Pinpoint the cell where the given text exists, returning its [X, Y] midpoint coordinate. 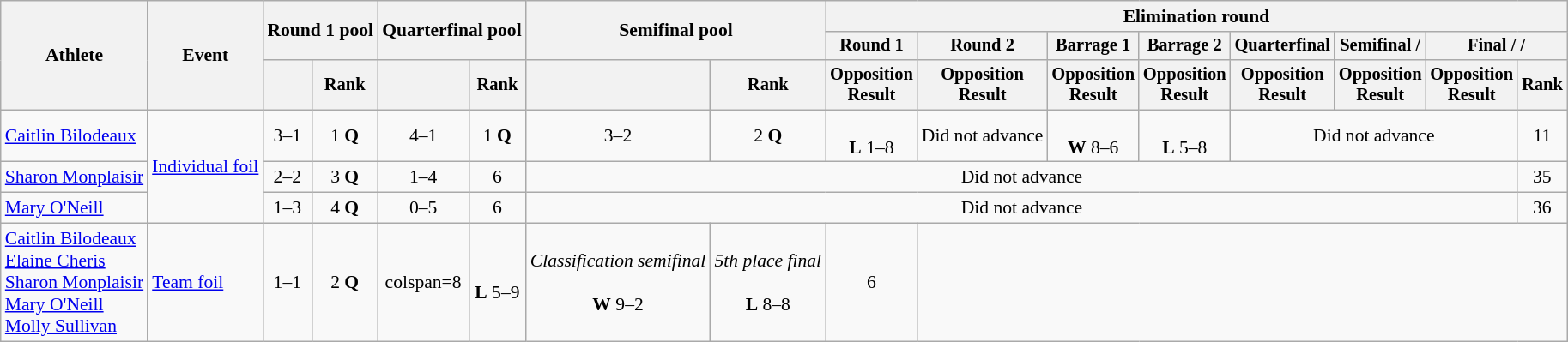
Round 2 [983, 46]
Quarterfinal pool [451, 31]
Sharon Monplaisir [74, 177]
4 Q [345, 208]
Team foil [205, 283]
Athlete [74, 55]
4–1 [423, 135]
5th place finalL 8–8 [767, 283]
Quarterfinal [1282, 46]
Round 1 pool [320, 31]
Mary O'Neill [74, 208]
Caitlin BilodeauxElaine CherisSharon MonplaisirMary O'NeillMolly Sullivan [74, 283]
colspan=8 [423, 283]
Individual foil [205, 166]
L 1–8 [872, 135]
Elimination round [1196, 16]
Barrage 2 [1184, 46]
L 5–9 [498, 283]
36 [1542, 208]
35 [1542, 177]
1–1 [287, 283]
W 8–6 [1093, 135]
0–5 [423, 208]
Classification semifinalW 9–2 [618, 283]
Caitlin Bilodeaux [74, 135]
3–2 [618, 135]
Event [205, 55]
Final / / [1496, 46]
L 5–8 [1184, 135]
1–4 [423, 177]
Round 1 [872, 46]
Barrage 1 [1093, 46]
Semifinal / [1380, 46]
Semifinal pool [676, 31]
11 [1542, 135]
1–3 [287, 208]
3 Q [345, 177]
3–1 [287, 135]
2–2 [287, 177]
